Identify which cell holds the provided text, then report its [x, y] central coordinate. 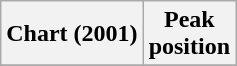
Chart (2001) [72, 34]
Peakposition [189, 34]
